Output the [X, Y] coordinate of the center of the cell containing the given text.  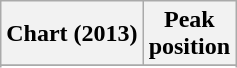
Chart (2013) [72, 34]
Peak position [189, 34]
